Pinpoint the cell where the given text exists, returning its [X, Y] midpoint coordinate. 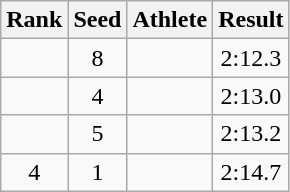
2:13.0 [251, 96]
Rank [34, 20]
Athlete [170, 20]
1 [98, 172]
8 [98, 58]
2:12.3 [251, 58]
2:13.2 [251, 134]
2:14.7 [251, 172]
5 [98, 134]
Result [251, 20]
Seed [98, 20]
